For the text-containing cell, return its midpoint in (x, y) coordinate format. 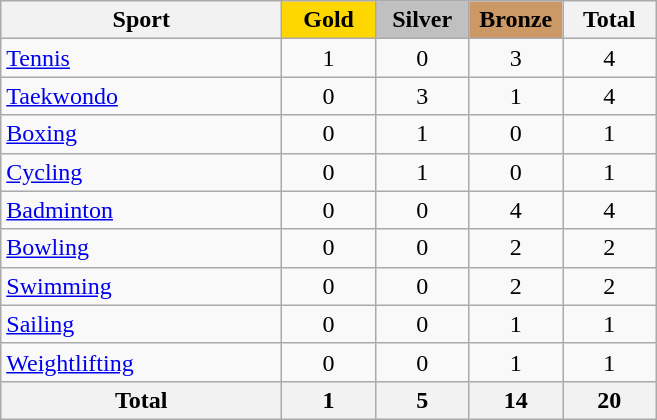
Sailing (142, 324)
Bowling (142, 248)
Silver (422, 20)
Tennis (142, 58)
Bronze (516, 20)
Gold (329, 20)
Sport (142, 20)
Badminton (142, 210)
Taekwondo (142, 96)
Weightlifting (142, 362)
Swimming (142, 286)
20 (609, 400)
Boxing (142, 134)
Cycling (142, 172)
5 (422, 400)
14 (516, 400)
